Locate the cell with the specified text and output its [x, y] center coordinate. 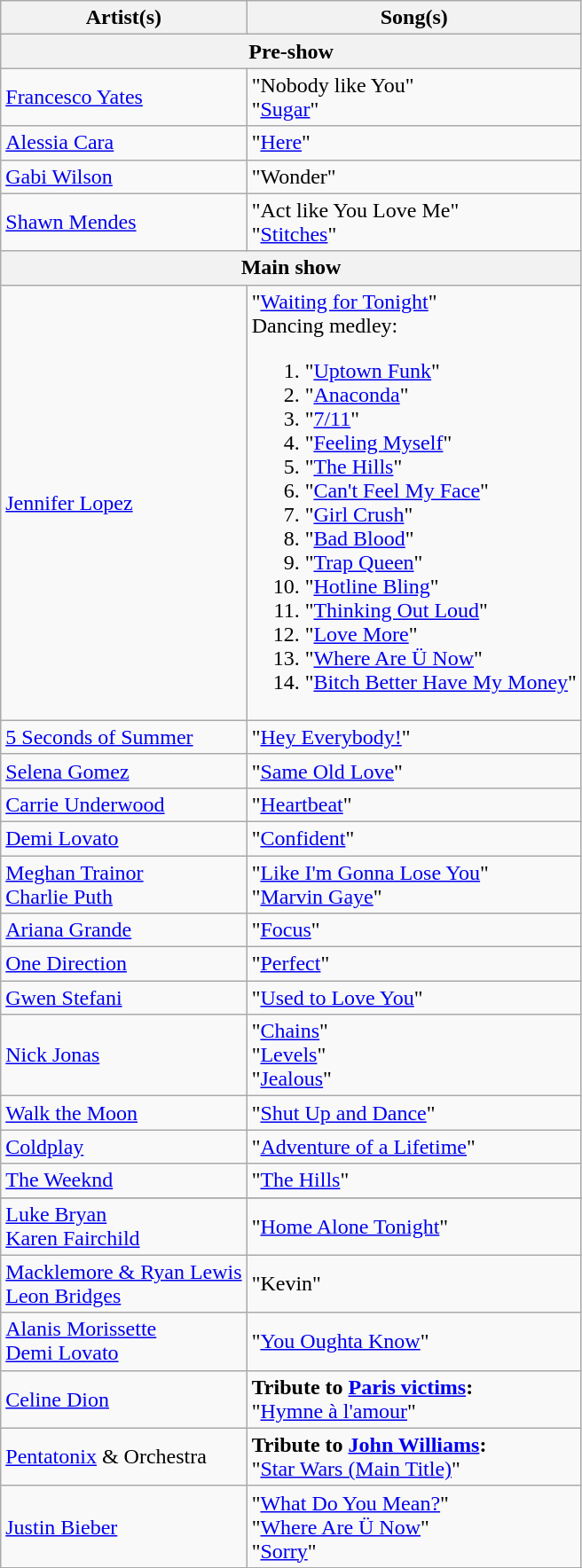
Ariana Grande [124, 930]
The Weeknd [124, 1180]
"Here" [413, 143]
"Kevin" [413, 1284]
Coldplay [124, 1147]
Demi Lovato [124, 838]
Nick Jonas [124, 1055]
"Perfect" [413, 964]
"Used to Love You" [413, 998]
"Hey Everybody!" [413, 737]
"Adventure of a Lifetime" [413, 1147]
"Same Old Love" [413, 771]
Main show [291, 268]
"Heartbeat" [413, 804]
Gabi Wilson [124, 176]
Tribute to John Williams:"Star Wars (Main Title)" [413, 1456]
"Focus" [413, 930]
Pre-show [291, 51]
Carrie Underwood [124, 804]
Shawn Mendes [124, 222]
Francesco Yates [124, 98]
Pentatonix & Orchestra [124, 1456]
"The Hills" [413, 1180]
"Chains""Levels""Jealous" [413, 1055]
Meghan TrainorCharlie Puth [124, 883]
"Confident" [413, 838]
Celine Dion [124, 1399]
Artist(s) [124, 18]
Selena Gomez [124, 771]
"You Oughta Know" [413, 1341]
"Nobody like You""Sugar" [413, 98]
"What Do You Mean?""Where Are Ü Now""Sorry" [413, 1526]
"Act like You Love Me""Stitches" [413, 222]
Gwen Stefani [124, 998]
Justin Bieber [124, 1526]
Walk the Moon [124, 1113]
Alessia Cara [124, 143]
"Like I'm Gonna Lose You""Marvin Gaye" [413, 883]
5 Seconds of Summer [124, 737]
Luke BryanKaren Fairchild [124, 1226]
Jennifer Lopez [124, 502]
"Wonder" [413, 176]
Song(s) [413, 18]
One Direction [124, 964]
Alanis MorissetteDemi Lovato [124, 1341]
Tribute to Paris victims:"Hymne à l'amour" [413, 1399]
"Home Alone Tonight" [413, 1226]
Macklemore & Ryan Lewis Leon Bridges [124, 1284]
"Shut Up and Dance" [413, 1113]
